Return (X, Y) of the center of cell containing provided text 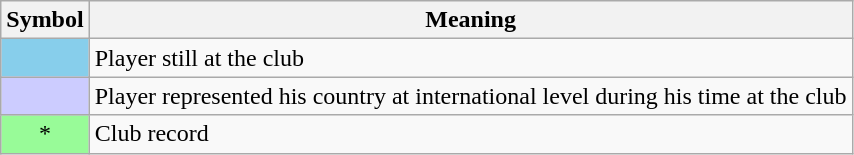
Meaning (470, 20)
Symbol (45, 20)
Player represented his country at international level during his time at the club (470, 96)
Club record (470, 134)
Player still at the club (470, 58)
* (45, 134)
